Detect which cell encompasses the target text, then output its (x, y) center coordinate. 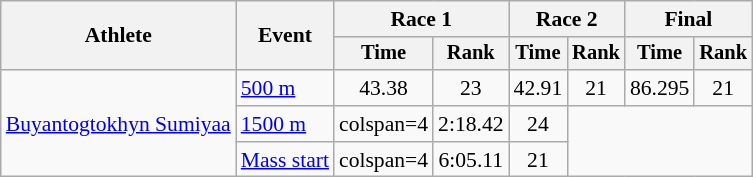
24 (538, 124)
Race 2 (567, 19)
86.295 (660, 88)
42.91 (538, 88)
2:18.42 (470, 124)
Event (285, 36)
Buyantogtokhyn Sumiyaa (118, 124)
Athlete (118, 36)
colspan=4 (384, 124)
Final (688, 19)
1500 m (285, 124)
Race 1 (422, 19)
23 (470, 88)
500 m (285, 88)
43.38 (384, 88)
